Find where the given text appears and provide that cell's center as (x, y) coordinate. 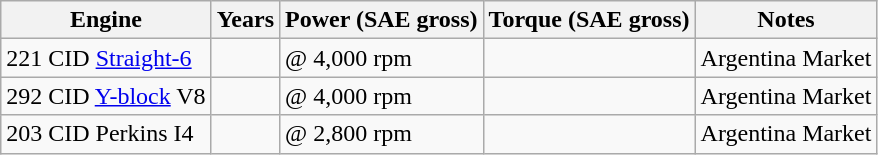
Notes (786, 20)
Torque (SAE gross) (589, 20)
@ 2,800 rpm (382, 134)
Power (SAE gross) (382, 20)
221 CID Straight-6 (106, 58)
203 CID Perkins I4 (106, 134)
292 CID Y-block V8 (106, 96)
Years (245, 20)
Engine (106, 20)
